Pinpoint the cell where the given text exists, returning its (x, y) midpoint coordinate. 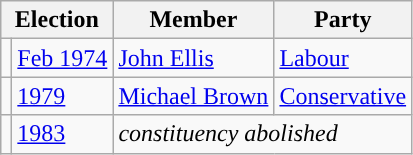
Election (57, 20)
Conservative (343, 96)
John Ellis (194, 58)
1983 (62, 134)
Feb 1974 (62, 58)
1979 (62, 96)
Labour (343, 58)
Party (343, 20)
Michael Brown (194, 96)
Member (194, 20)
constituency abolished (262, 134)
